Scan for the cell matching the given text and deliver its (x, y) coordinate at center. 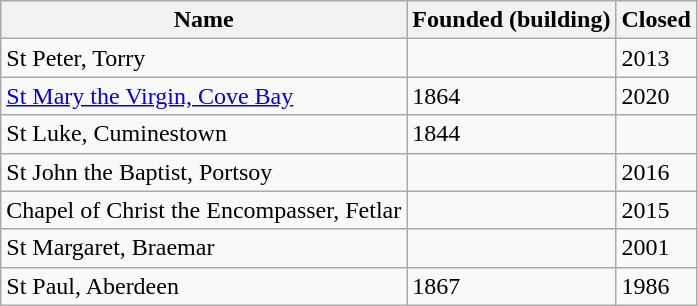
St Mary the Virgin, Cove Bay (204, 96)
St Peter, Torry (204, 58)
1867 (512, 286)
St Margaret, Braemar (204, 248)
Closed (656, 20)
St John the Baptist, Portsoy (204, 172)
Founded (building) (512, 20)
2001 (656, 248)
1986 (656, 286)
1844 (512, 134)
Chapel of Christ the Encompasser, Fetlar (204, 210)
Name (204, 20)
2020 (656, 96)
1864 (512, 96)
2013 (656, 58)
2016 (656, 172)
St Paul, Aberdeen (204, 286)
St Luke, Cuminestown (204, 134)
2015 (656, 210)
